From the cell containing the given text, extract its center point as (x, y) coordinate. 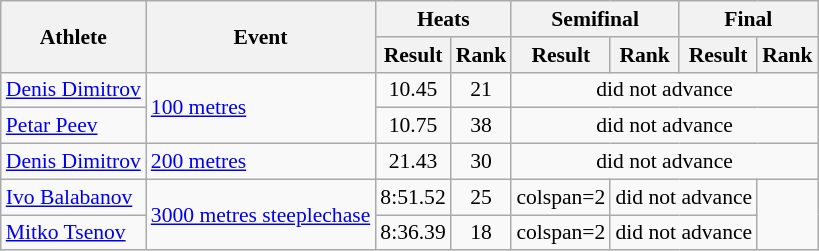
3000 metres steeplechase (261, 214)
21.43 (412, 162)
Athlete (74, 36)
Ivo Balabanov (74, 197)
8:51.52 (412, 197)
Semifinal (595, 19)
Heats (443, 19)
Final (748, 19)
200 metres (261, 162)
10.75 (412, 126)
30 (482, 162)
38 (482, 126)
25 (482, 197)
8:36.39 (412, 233)
Petar Peev (74, 126)
10.45 (412, 90)
Event (261, 36)
100 metres (261, 108)
21 (482, 90)
18 (482, 233)
Mitko Tsenov (74, 233)
